Detect which cell encompasses the target text, then output its [x, y] center coordinate. 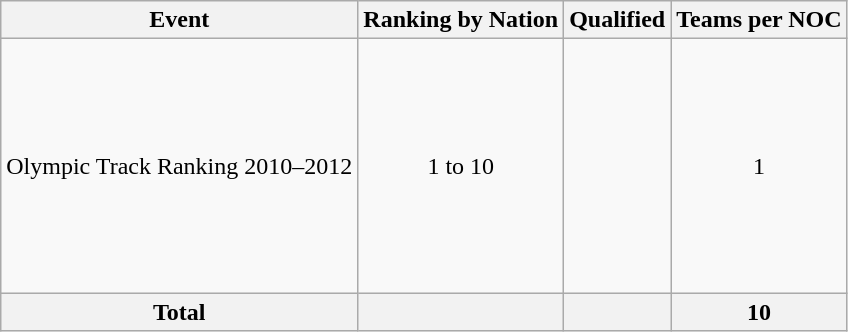
1 to 10 [461, 166]
Ranking by Nation [461, 20]
Teams per NOC [759, 20]
Olympic Track Ranking 2010–2012 [180, 166]
1 [759, 166]
Qualified [618, 20]
Total [180, 312]
10 [759, 312]
Event [180, 20]
